Return (x, y) of the center of cell containing provided text 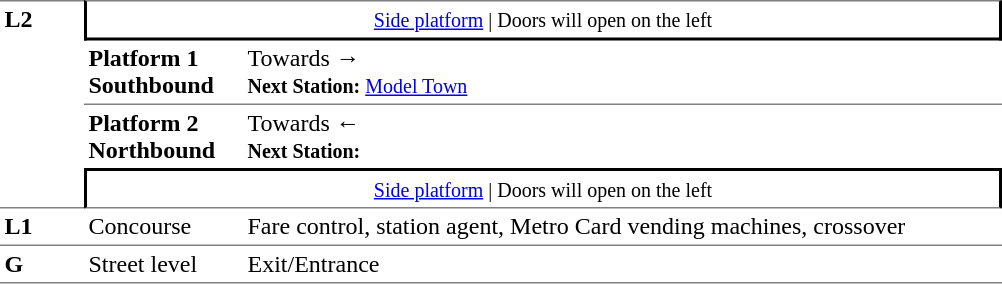
L2 (42, 104)
Towards → Next Station: Model Town (622, 72)
Fare control, station agent, Metro Card vending machines, crossover (622, 226)
Towards ← Next Station: (622, 136)
G (42, 264)
L1 (42, 226)
Platform 1Southbound (164, 72)
Exit/Entrance (622, 264)
Concourse (164, 226)
Street level (164, 264)
Platform 2Northbound (164, 136)
